Detect which cell encompasses the target text, then output its (X, Y) center coordinate. 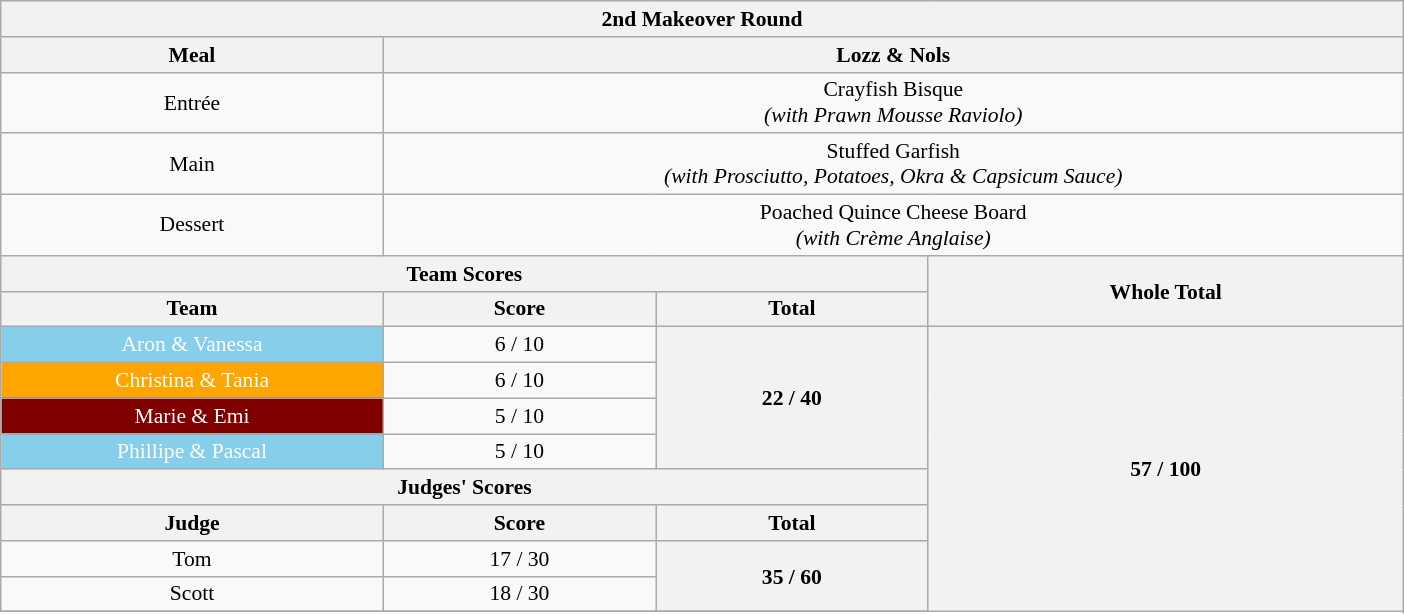
Tom (192, 559)
Entrée (192, 102)
18 / 30 (519, 594)
Marie & Emi (192, 416)
Christina & Tania (192, 381)
Lozz & Nols (893, 55)
Team Scores (464, 274)
57 / 100 (1166, 470)
35 / 60 (792, 576)
Dessert (192, 226)
22 / 40 (792, 398)
Aron & Vanessa (192, 345)
Meal (192, 55)
Main (192, 164)
Whole Total (1166, 292)
Judges' Scores (464, 488)
Phillipe & Pascal (192, 452)
17 / 30 (519, 559)
Stuffed Garfish(with Prosciutto, Potatoes, Okra & Capsicum Sauce) (893, 164)
Team (192, 309)
Scott (192, 594)
2nd Makeover Round (702, 19)
Judge (192, 523)
Crayfish Bisque(with Prawn Mousse Raviolo) (893, 102)
Poached Quince Cheese Board(with Crème Anglaise) (893, 226)
